For the text-containing cell, return its midpoint in (X, Y) coordinate format. 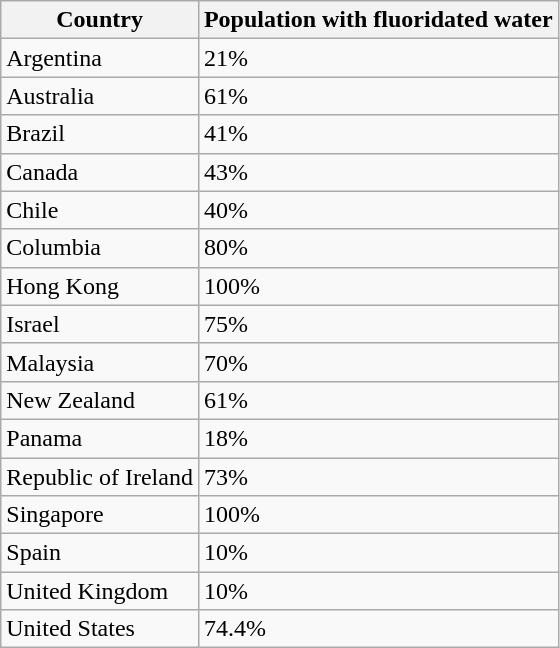
Country (100, 20)
Spain (100, 553)
New Zealand (100, 400)
80% (378, 248)
Panama (100, 438)
Malaysia (100, 362)
41% (378, 134)
Population with fluoridated water (378, 20)
43% (378, 172)
United States (100, 629)
United Kingdom (100, 591)
Chile (100, 210)
21% (378, 58)
Republic of Ireland (100, 477)
75% (378, 324)
73% (378, 477)
Columbia (100, 248)
18% (378, 438)
74.4% (378, 629)
Israel (100, 324)
40% (378, 210)
Hong Kong (100, 286)
Australia (100, 96)
Argentina (100, 58)
Brazil (100, 134)
70% (378, 362)
Singapore (100, 515)
Canada (100, 172)
